Return the (x, y) coordinate for the center point of the cell that contains the specified text.  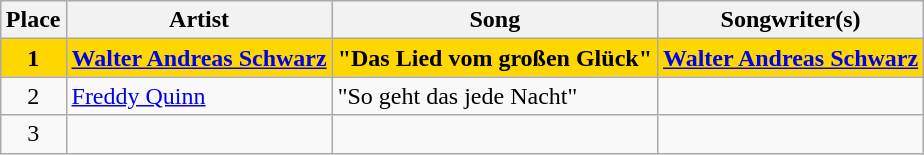
Artist (199, 20)
"So geht das jede Nacht" (494, 96)
Song (494, 20)
Place (33, 20)
3 (33, 134)
Freddy Quinn (199, 96)
1 (33, 58)
Songwriter(s) (790, 20)
2 (33, 96)
"Das Lied vom großen Glück" (494, 58)
